For the text-containing cell, return its midpoint in [X, Y] coordinate format. 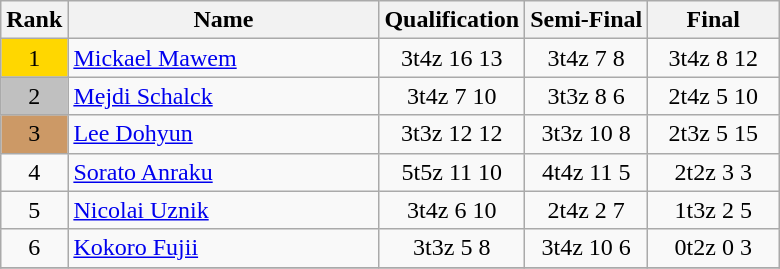
Qualification [452, 20]
3 [34, 134]
3t4z 7 10 [452, 96]
Sorato Anraku [224, 172]
Mickael Mawem [224, 58]
4 [34, 172]
2 [34, 96]
3t4z 10 6 [586, 248]
Kokoro Fujii [224, 248]
4t4z 11 5 [586, 172]
Semi-Final [586, 20]
Rank [34, 20]
Final [714, 20]
3t3z 12 12 [452, 134]
Name [224, 20]
2t4z 5 10 [714, 96]
2t2z 3 3 [714, 172]
Lee Dohyun [224, 134]
Nicolai Uznik [224, 210]
5t5z 11 10 [452, 172]
2t4z 2 7 [586, 210]
3t4z 16 13 [452, 58]
3t4z 8 12 [714, 58]
0t2z 0 3 [714, 248]
6 [34, 248]
3t4z 7 8 [586, 58]
3t3z 10 8 [586, 134]
3t4z 6 10 [452, 210]
1t3z 2 5 [714, 210]
2t3z 5 15 [714, 134]
1 [34, 58]
Mejdi Schalck [224, 96]
5 [34, 210]
3t3z 5 8 [452, 248]
3t3z 8 6 [586, 96]
